Locate the cell with the specified text and output its [x, y] center coordinate. 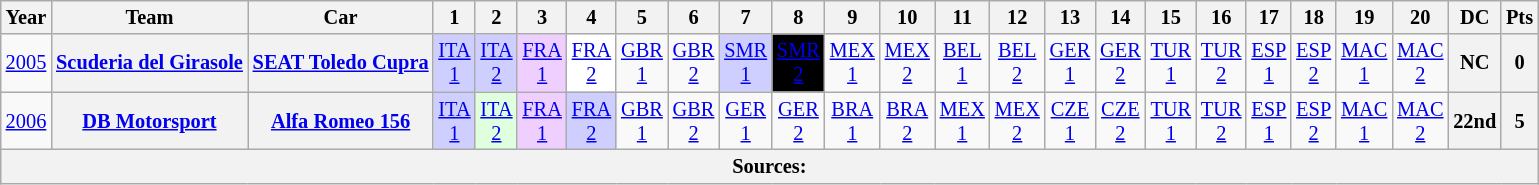
7 [746, 17]
18 [1314, 17]
3 [542, 17]
11 [962, 17]
Pts [1520, 17]
SMR2 [798, 63]
2 [496, 17]
12 [1018, 17]
22nd [1474, 121]
6 [694, 17]
CZE1 [1070, 121]
2006 [26, 121]
NC [1474, 63]
10 [908, 17]
2005 [26, 63]
20 [1420, 17]
Scuderia del Girasole [150, 63]
SEAT Toledo Cupra [341, 63]
19 [1364, 17]
BEL1 [962, 63]
CZE2 [1120, 121]
DC [1474, 17]
1 [454, 17]
17 [1268, 17]
Alfa Romeo 156 [341, 121]
Year [26, 17]
8 [798, 17]
16 [1221, 17]
4 [592, 17]
Team [150, 17]
SMR1 [746, 63]
0 [1520, 63]
BEL2 [1018, 63]
9 [852, 17]
15 [1171, 17]
Sources: [770, 166]
BRA1 [852, 121]
Car [341, 17]
BRA2 [908, 121]
13 [1070, 17]
14 [1120, 17]
DB Motorsport [150, 121]
